Find where the given text appears and provide that cell's center as (x, y) coordinate. 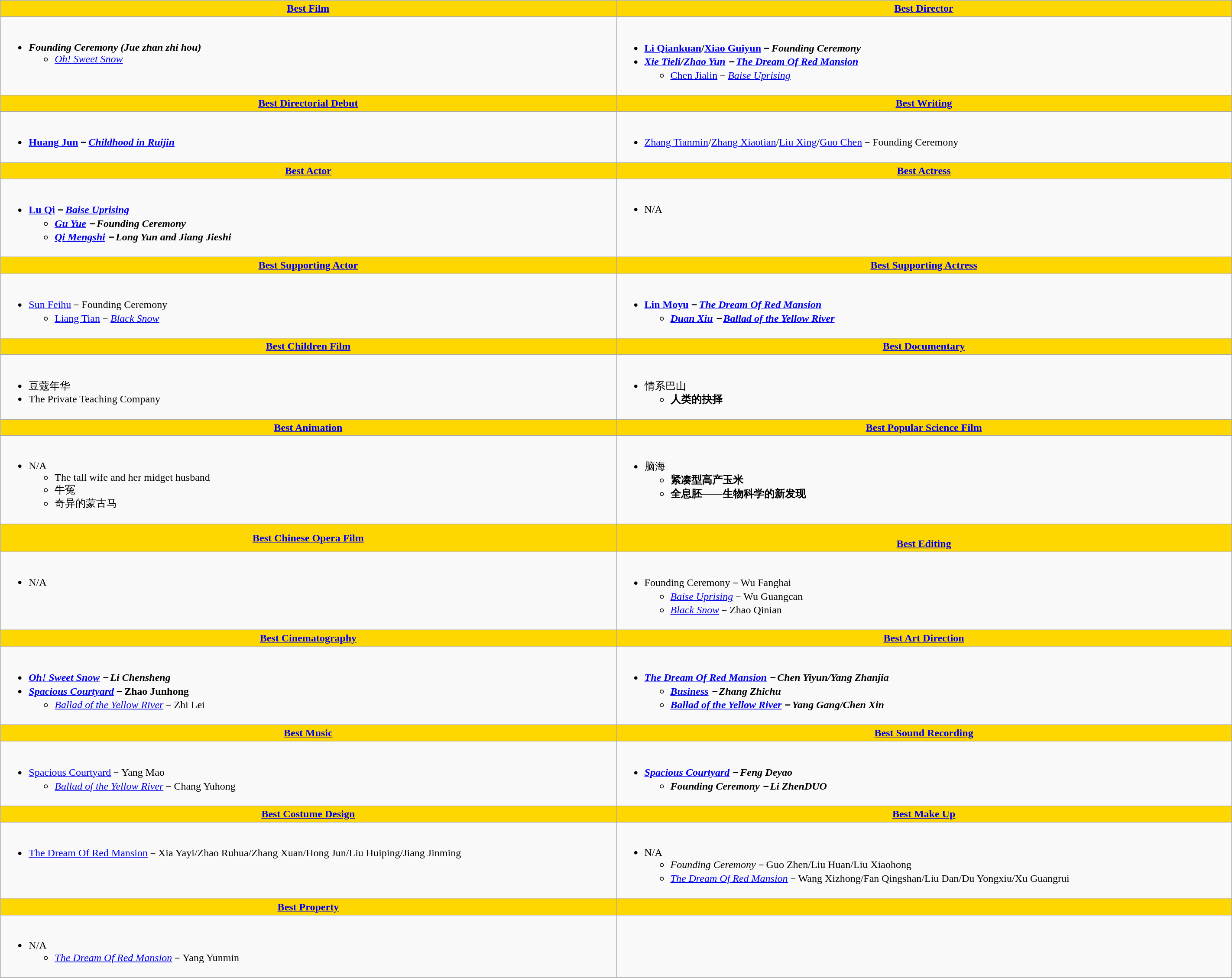
Lin Moyu－The Dream Of Red MansionDuan Xiu－Ballad of the Yellow River (924, 306)
豆蔻年华The Private Teaching Company (308, 387)
The Dream Of Red Mansion－Xia Yayi/Zhao Ruhua/Zhang Xuan/Hong Jun/Liu Huiping/Jiang Jinming (308, 860)
Best Make Up (924, 814)
Oh! Sweet Snow－Li ChenshengSpacious Courtyard－Zhao JunhongBallad of the Yellow River－Zhi Lei (308, 686)
Best Actor (308, 171)
Best Art Direction (924, 638)
Founding Ceremony (Jue zhan zhi hou)Oh! Sweet Snow (308, 56)
Best Writing (924, 103)
Founding Ceremony－Wu FanghaiBaise Uprising－Wu GuangcanBlack Snow－Zhao Qinian (924, 591)
Best Sound Recording (924, 733)
Best Editing (924, 538)
Best Costume Design (308, 814)
Sun Feihu－Founding CeremonyLiang Tian－Black Snow (308, 306)
Best Documentary (924, 347)
Huang Jun－Childhood in Ruijin (308, 137)
N/AFounding Ceremony－Guo Zhen/Liu Huan/Liu XiaohongThe Dream Of Red Mansion－Wang Xizhong/Fan Qingshan/Liu Dan/Du Yongxiu/Xu Guangrui (924, 860)
Best Property (308, 907)
Spacious Courtyard－Feng DeyaoFounding Ceremony－Li ZhenDUO (924, 774)
Best Music (308, 733)
脑海紧凑型高产玉米全息胚——生物科学的新发现 (924, 480)
The Dream Of Red Mansion－Chen Yiyun/Yang ZhanjiaBusiness－Zhang ZhichuBallad of the Yellow River－Yang Gang/Chen Xin (924, 686)
N/AThe tall wife and her midget husband牛冤奇异的蒙古马 (308, 480)
Best Chinese Opera Film (308, 538)
Best Cinematography (308, 638)
Best Director (924, 9)
Lu Qi－Baise UprisingGu Yue－Founding CeremonyQi Mengshi－Long Yun and Jiang Jieshi (308, 218)
Best Popular Science Film (924, 427)
Best Film (308, 9)
Best Animation (308, 427)
N/AThe Dream Of Red Mansion－Yang Yunmin (308, 947)
Best Children Film (308, 347)
Best Supporting Actor (308, 266)
Zhang Tianmin/Zhang Xiaotian/Liu Xing/Guo Chen－Founding Ceremony (924, 137)
Best Supporting Actress (924, 266)
Li Qiankuan/Xiao Guiyun－Founding CeremonyXie Tieli/Zhao Yun－The Dream Of Red MansionChen Jialin－Baise Uprising (924, 56)
Best Directorial Debut (308, 103)
Spacious Courtyard－Yang MaoBallad of the Yellow River－Chang Yuhong (308, 774)
情系巴山人类的抉择 (924, 387)
Best Actress (924, 171)
